Extract the (x, y) coordinate from the center of the cell holding the provided text.  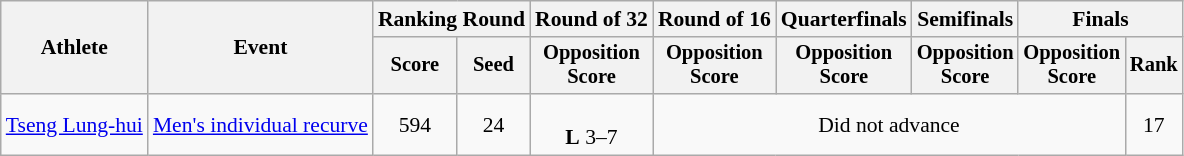
Athlete (74, 48)
Ranking Round (452, 19)
Tseng Lung-hui (74, 124)
L 3–7 (592, 124)
Seed (494, 66)
17 (1154, 124)
Quarterfinals (844, 19)
Score (415, 66)
Rank (1154, 66)
Round of 16 (714, 19)
Semifinals (966, 19)
Men's individual recurve (260, 124)
Event (260, 48)
Round of 32 (592, 19)
594 (415, 124)
24 (494, 124)
Did not advance (889, 124)
Finals (1100, 19)
